Pinpoint the cell where the given text exists, returning its (X, Y) midpoint coordinate. 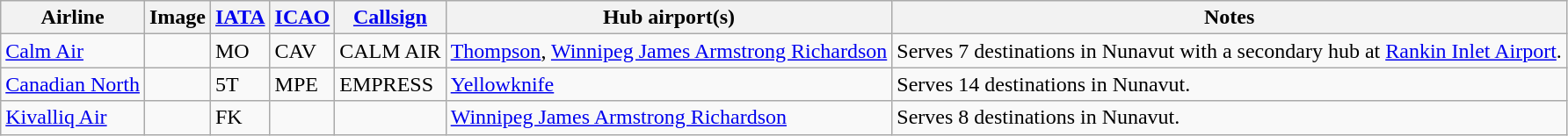
Canadian North (73, 84)
5T (240, 84)
ICAO (302, 18)
FK (240, 118)
IATA (240, 18)
Serves 8 destinations in Nunavut. (1230, 118)
Hub airport(s) (669, 18)
Thompson, Winnipeg James Armstrong Richardson (669, 51)
MO (240, 51)
Serves 14 destinations in Nunavut. (1230, 84)
Serves 7 destinations in Nunavut with a secondary hub at Rankin Inlet Airport. (1230, 51)
Winnipeg James Armstrong Richardson (669, 118)
Callsign (390, 18)
EMPRESS (390, 84)
CAV (302, 51)
Notes (1230, 18)
Calm Air (73, 51)
Yellowknife (669, 84)
Image (178, 18)
Airline (73, 18)
Kivalliq Air (73, 118)
CALM AIR (390, 51)
MPE (302, 84)
